Scan for the cell matching the given text and deliver its [x, y] coordinate at center. 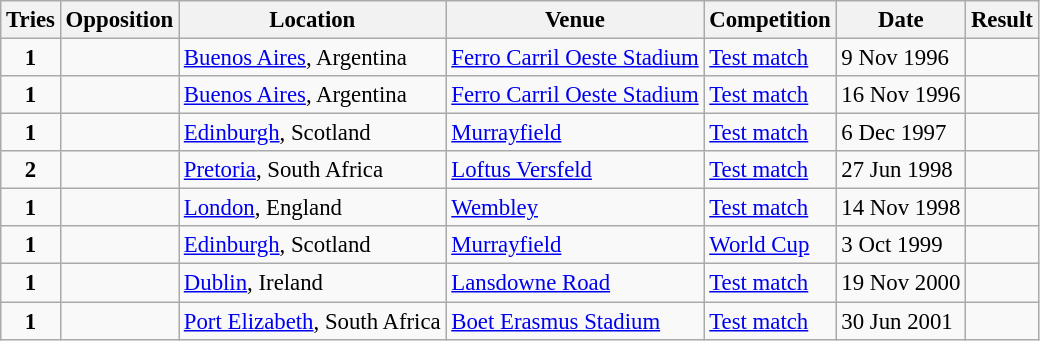
14 Nov 1998 [901, 208]
Result [1002, 20]
19 Nov 2000 [901, 283]
Competition [770, 20]
3 Oct 1999 [901, 245]
2 [31, 170]
30 Jun 2001 [901, 321]
Tries [31, 20]
Date [901, 20]
Opposition [119, 20]
Wembley [575, 208]
Venue [575, 20]
Port Elizabeth, South Africa [312, 321]
16 Nov 1996 [901, 95]
World Cup [770, 245]
9 Nov 1996 [901, 58]
6 Dec 1997 [901, 133]
Lansdowne Road [575, 283]
Boet Erasmus Stadium [575, 321]
Pretoria, South Africa [312, 170]
London, England [312, 208]
27 Jun 1998 [901, 170]
Loftus Versfeld [575, 170]
Dublin, Ireland [312, 283]
Location [312, 20]
